Pinpoint the cell where the given text exists, returning its [x, y] midpoint coordinate. 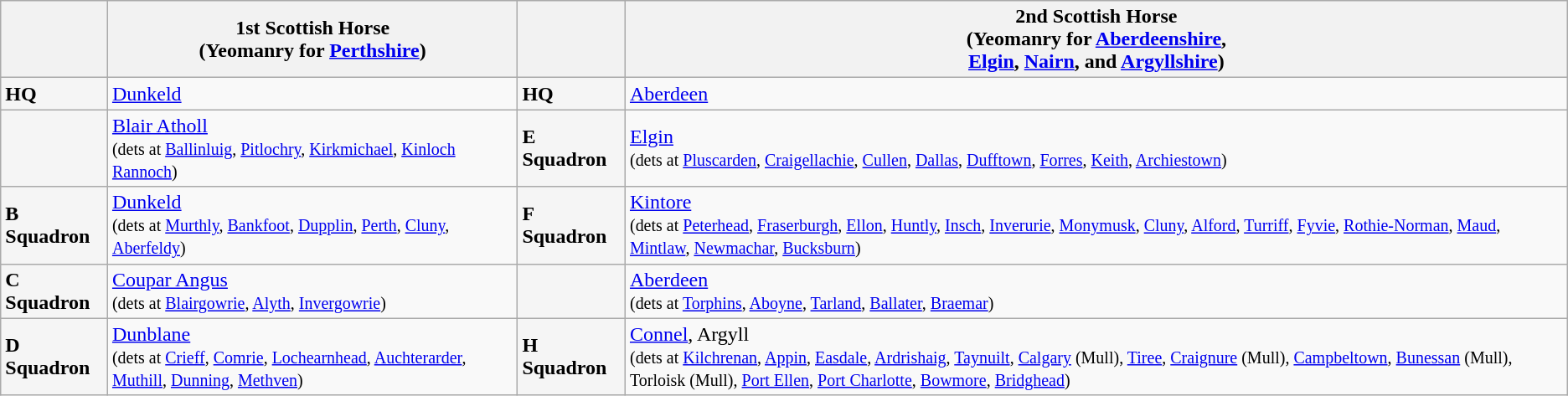
Coupar Angus(dets at Blairgowrie, Alyth, Invergowrie) [312, 291]
Aberdeen(dets at Torphins, Aboyne, Tarland, Ballater, Braemar) [1096, 291]
H Squadron [571, 357]
D Squadron [54, 357]
1st Scottish Horse(Yeomanry for Perthshire) [312, 39]
2nd Scottish Horse(Yeomanry for Aberdeenshire, Elgin, Nairn, and Argyllshire) [1096, 39]
E Squadron [571, 148]
Dunblane(dets at Crieff, Comrie, Lochearnhead, Auchterarder, Muthill, Dunning, Methven) [312, 357]
Blair Atholl(dets at Ballinluig, Pitlochry, Kirkmichael, Kinloch Rannoch) [312, 148]
F Squadron [571, 225]
Elgin(dets at Pluscarden, Craigellachie, Cullen, Dallas, Dufftown, Forres, Keith, Archiestown) [1096, 148]
C Squadron [54, 291]
Aberdeen [1096, 94]
Dunkeld [312, 94]
Dunkeld(dets at Murthly, Bankfoot, Dupplin, Perth, Cluny, Aberfeldy) [312, 225]
B Squadron [54, 225]
